For the text-containing cell, return its midpoint in (X, Y) coordinate format. 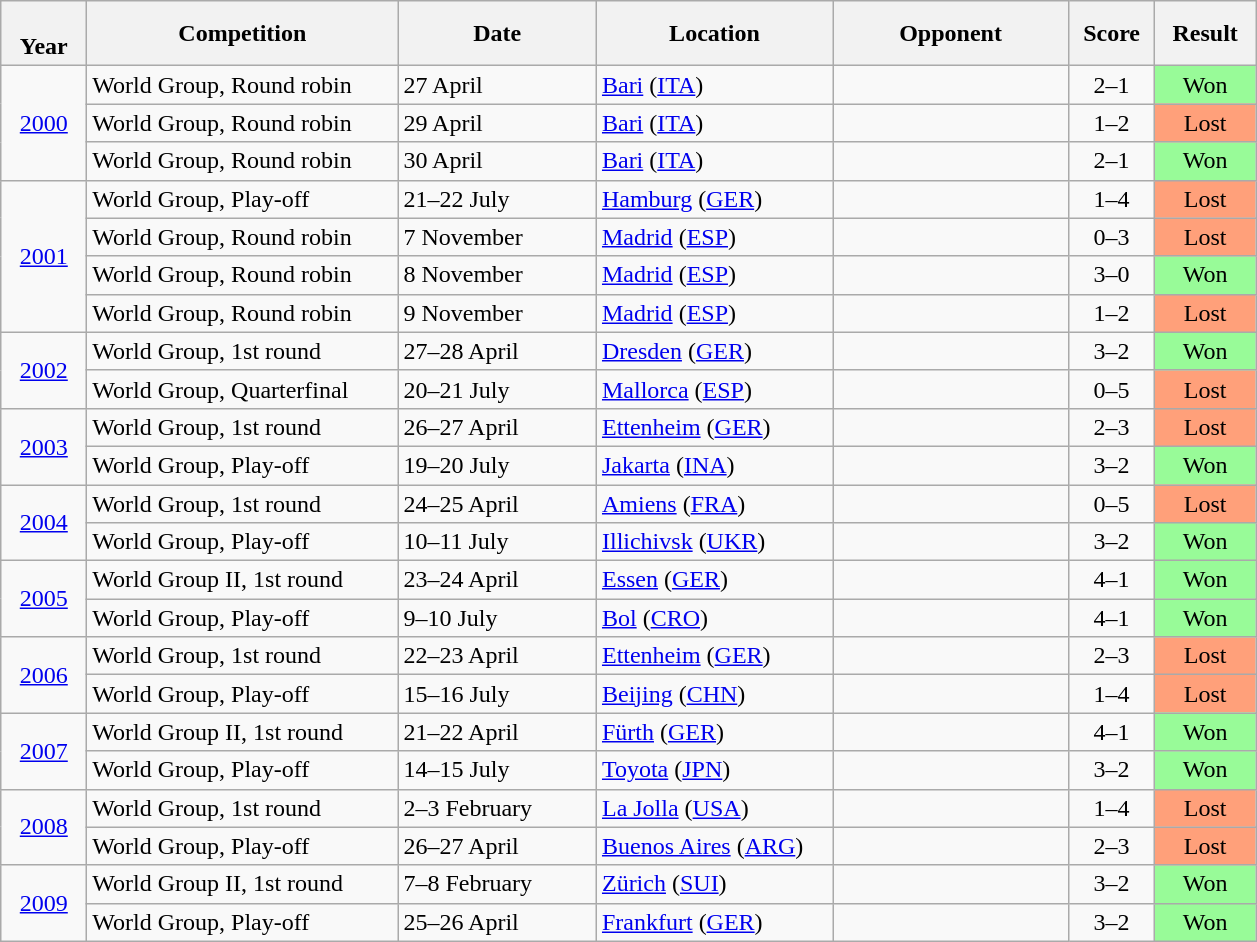
Buenos Aires (ARG) (714, 846)
Mallorca (ESP) (714, 389)
Hamburg (GER) (714, 199)
Essen (GER) (714, 580)
19–20 July (498, 465)
Location (714, 34)
3–0 (1112, 275)
World Group, Quarterfinal (242, 389)
21–22 July (498, 199)
2001 (44, 256)
2009 (44, 903)
15–16 July (498, 694)
Toyota (JPN) (714, 770)
2004 (44, 522)
25–26 April (498, 922)
2006 (44, 675)
2008 (44, 827)
Frankfurt (GER) (714, 922)
21–22 April (498, 732)
La Jolla (USA) (714, 808)
Date (498, 34)
2007 (44, 751)
27 April (498, 85)
7 November (498, 237)
Fürth (GER) (714, 732)
Jakarta (INA) (714, 465)
9–10 July (498, 618)
Illichivsk (UKR) (714, 542)
Result (1206, 34)
0–3 (1112, 237)
23–24 April (498, 580)
30 April (498, 161)
Competition (242, 34)
2005 (44, 599)
Dresden (GER) (714, 351)
2003 (44, 446)
Year (44, 34)
8 November (498, 275)
Opponent (950, 34)
10–11 July (498, 542)
20–21 July (498, 389)
9 November (498, 313)
Score (1112, 34)
2–3 February (498, 808)
Amiens (FRA) (714, 503)
2002 (44, 370)
29 April (498, 123)
14–15 July (498, 770)
Zürich (SUI) (714, 884)
27–28 April (498, 351)
2000 (44, 123)
Bol (CRO) (714, 618)
Beijing (CHN) (714, 694)
7–8 February (498, 884)
24–25 April (498, 503)
22–23 April (498, 656)
